Find where the given text appears and provide that cell's center as (X, Y) coordinate. 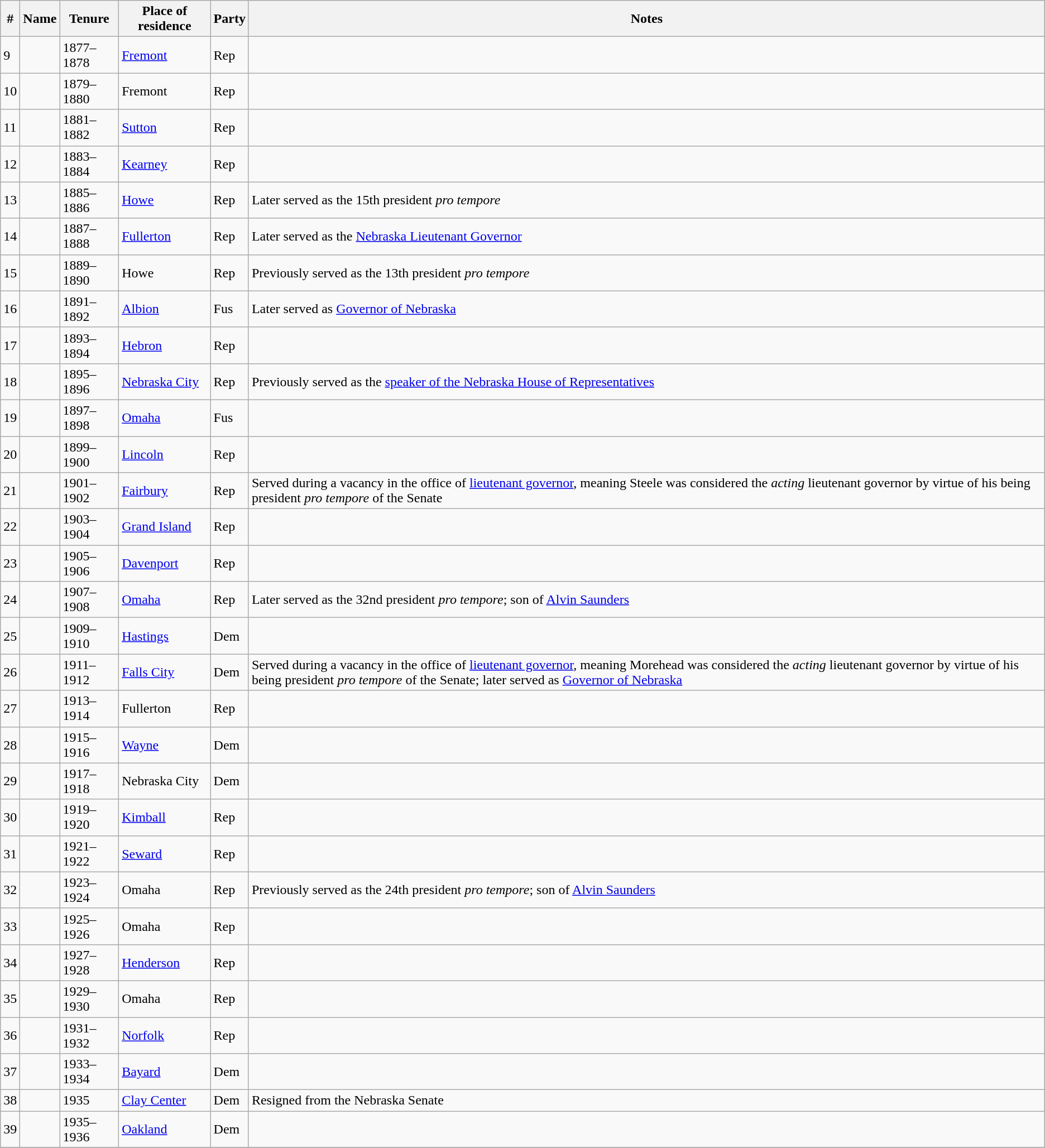
35 (10, 999)
15 (10, 272)
Previously served as the 13th president pro tempore (646, 272)
Albion (165, 309)
Later served as the 32nd president pro tempore; son of Alvin Saunders (646, 599)
26 (10, 672)
1881–1882 (89, 127)
1913–1914 (89, 709)
Hastings (165, 636)
# (10, 19)
20 (10, 454)
1905–1906 (89, 564)
39 (10, 1130)
1925–1926 (89, 926)
11 (10, 127)
Grand Island (165, 527)
1927–1928 (89, 962)
Norfolk (165, 1035)
14 (10, 237)
1895–1896 (89, 382)
13 (10, 200)
1911–1912 (89, 672)
27 (10, 709)
Later served as Governor of Nebraska (646, 309)
31 (10, 854)
Kimball (165, 817)
29 (10, 781)
1935 (89, 1101)
1929–1930 (89, 999)
Hebron (165, 345)
34 (10, 962)
1889–1890 (89, 272)
Clay Center (165, 1101)
1935–1936 (89, 1130)
Name (40, 19)
Resigned from the Nebraska Senate (646, 1101)
17 (10, 345)
1887–1888 (89, 237)
24 (10, 599)
Previously served as the speaker of the Nebraska House of Representatives (646, 382)
Previously served as the 24th president pro tempore; son of Alvin Saunders (646, 890)
1893–1894 (89, 345)
25 (10, 636)
Wayne (165, 744)
Notes (646, 19)
30 (10, 817)
Later served as the 15th president pro tempore (646, 200)
Place of residence (165, 19)
1901–1902 (89, 491)
Seward (165, 854)
Henderson (165, 962)
18 (10, 382)
1883–1884 (89, 164)
33 (10, 926)
Lincoln (165, 454)
Sutton (165, 127)
Tenure (89, 19)
Party (229, 19)
Davenport (165, 564)
1919–1920 (89, 817)
10 (10, 92)
Kearney (165, 164)
1899–1900 (89, 454)
1877–1878 (89, 55)
Falls City (165, 672)
16 (10, 309)
1933–1934 (89, 1072)
38 (10, 1101)
1923–1924 (89, 890)
12 (10, 164)
23 (10, 564)
19 (10, 417)
Later served as the Nebraska Lieutenant Governor (646, 237)
1897–1898 (89, 417)
Oakland (165, 1130)
1917–1918 (89, 781)
1885–1886 (89, 200)
21 (10, 491)
1891–1892 (89, 309)
1907–1908 (89, 599)
Bayard (165, 1072)
1921–1922 (89, 854)
1879–1880 (89, 92)
1903–1904 (89, 527)
37 (10, 1072)
1909–1910 (89, 636)
Fairbury (165, 491)
28 (10, 744)
1915–1916 (89, 744)
1931–1932 (89, 1035)
22 (10, 527)
36 (10, 1035)
32 (10, 890)
9 (10, 55)
